For the text-containing cell, return its midpoint in [x, y] coordinate format. 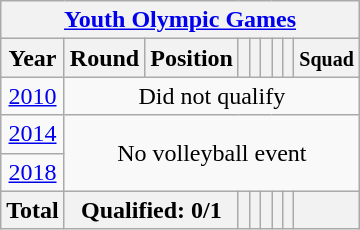
Did not qualify [212, 96]
2014 [33, 134]
2010 [33, 96]
Position [192, 58]
Total [33, 210]
No volleyball event [212, 153]
Year [33, 58]
Youth Olympic Games [180, 20]
Squad [327, 58]
Qualified: 0/1 [151, 210]
Round [104, 58]
2018 [33, 172]
